Capture the cell that displays the provided text and extract its (x, y) central coordinate. 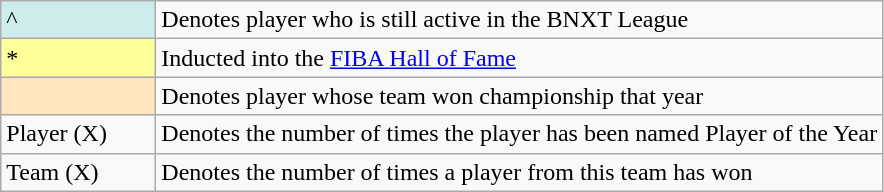
Team (X) (78, 172)
Inducted into the FIBA Hall of Fame (520, 58)
Denotes player whose team won championship that year (520, 96)
Denotes player who is still active in the BNXT League (520, 20)
^ (78, 20)
Player (X) (78, 134)
Denotes the number of times a player from this team has won (520, 172)
Denotes the number of times the player has been named Player of the Year (520, 134)
* (78, 58)
